Locate the cell with the specified text and output its [X, Y] center coordinate. 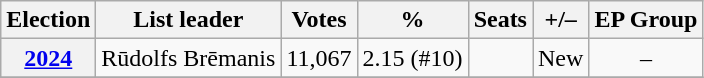
% [412, 20]
2024 [48, 58]
List leader [188, 20]
2.15 (#10) [412, 58]
+/– [560, 20]
Votes [319, 20]
EP Group [646, 20]
– [646, 58]
11,067 [319, 58]
Rūdolfs Brēmanis [188, 58]
New [560, 58]
Seats [500, 20]
Election [48, 20]
